Identify which cell holds the provided text, then report its [x, y] central coordinate. 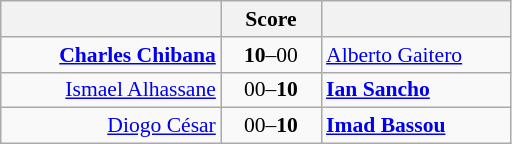
Diogo César [111, 126]
Alberto Gaitero [416, 55]
Charles Chibana [111, 55]
Ismael Alhassane [111, 90]
Imad Bassou [416, 126]
Score [271, 19]
10–00 [271, 55]
Ian Sancho [416, 90]
